Return (X, Y) of the center of cell containing provided text 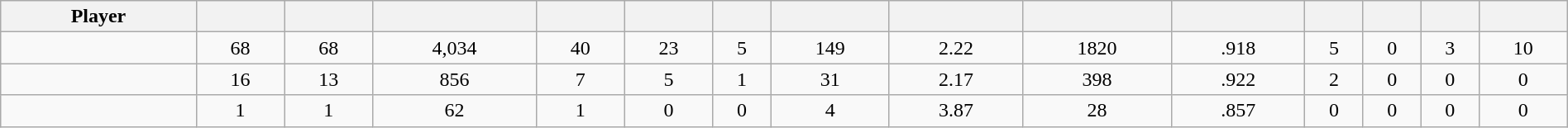
4 (830, 111)
.922 (1237, 79)
13 (329, 79)
.918 (1237, 48)
31 (830, 79)
23 (668, 48)
3.87 (956, 111)
Player (98, 17)
7 (581, 79)
149 (830, 48)
1820 (1097, 48)
856 (455, 79)
28 (1097, 111)
16 (240, 79)
3 (1450, 48)
10 (1523, 48)
.857 (1237, 111)
398 (1097, 79)
2.17 (956, 79)
40 (581, 48)
62 (455, 111)
4,034 (455, 48)
2 (1334, 79)
2.22 (956, 48)
